Scan for the cell matching the given text and deliver its (X, Y) coordinate at center. 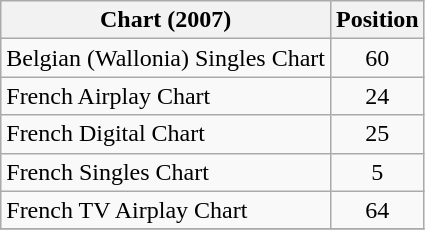
24 (377, 96)
French Digital Chart (166, 134)
Chart (2007) (166, 20)
25 (377, 134)
French Airplay Chart (166, 96)
French Singles Chart (166, 172)
Belgian (Wallonia) Singles Chart (166, 58)
French TV Airplay Chart (166, 210)
Position (377, 20)
60 (377, 58)
64 (377, 210)
5 (377, 172)
